Extract the [x, y] coordinate from the center of the cell holding the provided text.  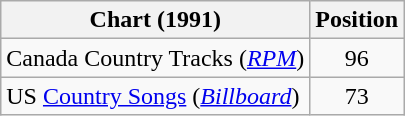
73 [357, 96]
96 [357, 58]
US Country Songs (Billboard) [156, 96]
Chart (1991) [156, 20]
Position [357, 20]
Canada Country Tracks (RPM) [156, 58]
